Detect which cell encompasses the target text, then output its [X, Y] center coordinate. 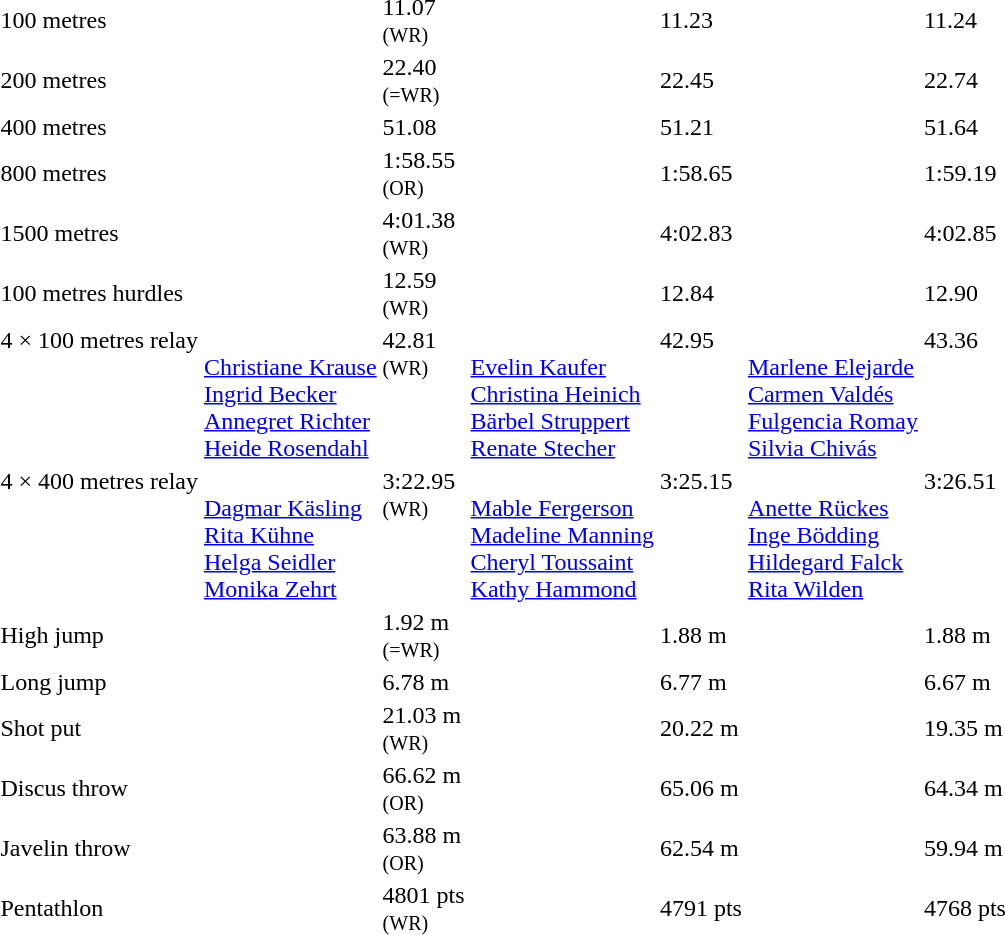
4:01.38(WR) [424, 234]
65.06 m [700, 788]
12.84 [700, 294]
42.81(WR) [424, 394]
4:02.83 [700, 234]
Anette RückesInge BöddingHildegard FalckRita Wilden [832, 535]
Evelin KauferChristina HeinichBärbel StruppertRenate Stecher [562, 394]
3:25.15 [700, 535]
51.08 [424, 127]
42.95 [700, 394]
22.45 [700, 80]
Christiane KrauseIngrid BeckerAnnegret RichterHeide Rosendahl [290, 394]
Mable FergersonMadeline ManningCheryl ToussaintKathy Hammond [562, 535]
6.77 m [700, 682]
62.54 m [700, 848]
Dagmar KäslingRita KühneHelga SeidlerMonika Zehrt [290, 535]
1.88 m [700, 636]
1.92 m(=WR) [424, 636]
51.21 [700, 127]
20.22 m [700, 728]
22.40(=WR) [424, 80]
66.62 m(OR) [424, 788]
6.78 m [424, 682]
63.88 m(OR) [424, 848]
21.03 m(WR) [424, 728]
1:58.55(OR) [424, 174]
12.59(WR) [424, 294]
Marlene ElejardeCarmen ValdésFulgencia RomaySilvia Chivás [832, 394]
3:22.95(WR) [424, 535]
1:58.65 [700, 174]
